Scan for the cell matching the given text and deliver its (x, y) coordinate at center. 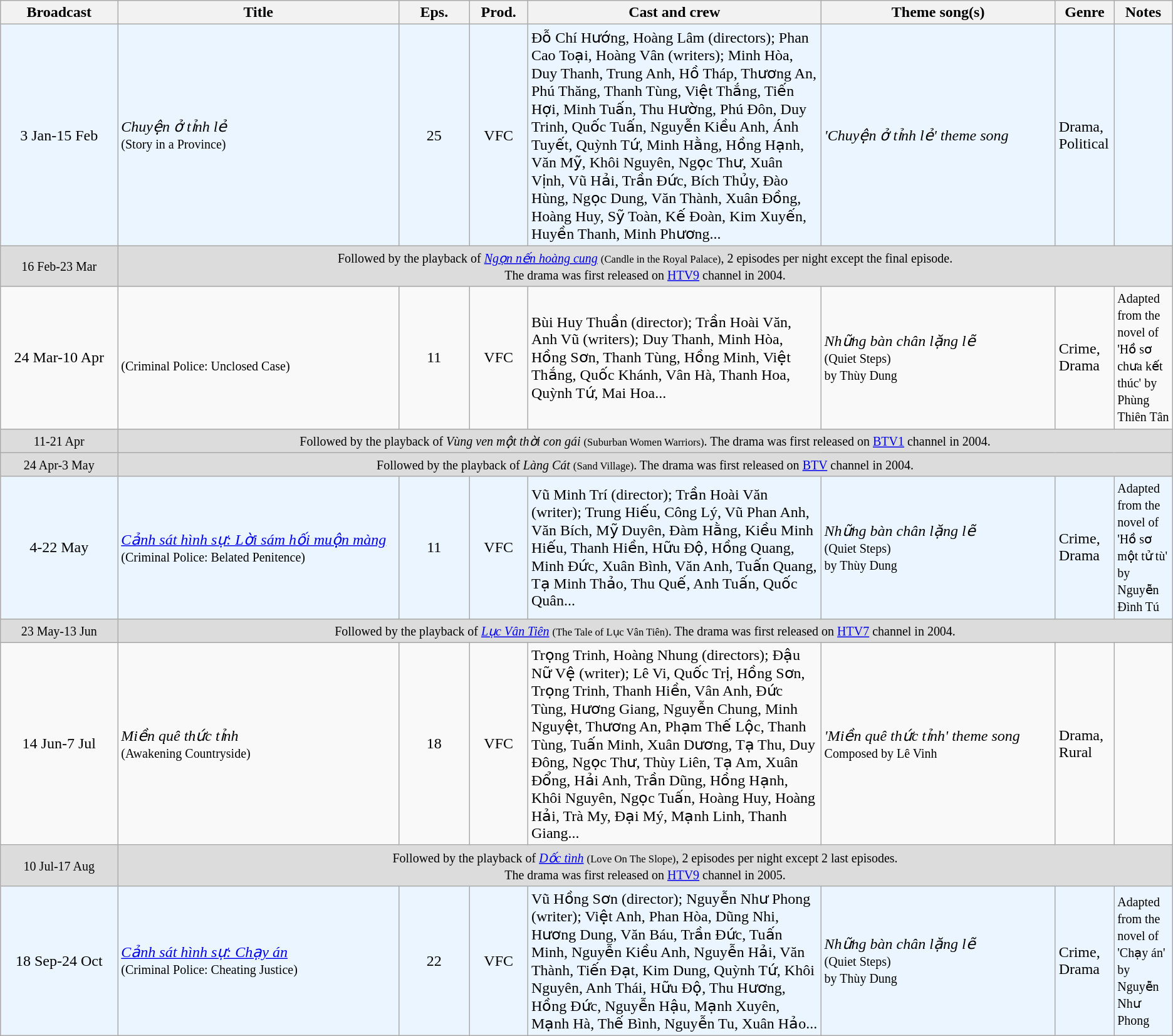
Broadcast (59, 13)
Adapted from the novel of 'Hồ sơ chưa kết thúc' by Phùng Thiên Tân (1144, 357)
Chuyện ở tỉnh lẻ (Story in a Province) (258, 135)
24 Mar-10 Apr (59, 357)
18 (434, 743)
Adapted from the novel of 'Hồ sơ một tử tù' by Nguyễn Đình Tú (1144, 548)
(Criminal Police: Unclosed Case) (258, 357)
23 May-13 Jun (59, 630)
Followed by the playback of Lục Vân Tiên (The Tale of Lục Vân Tiên). The drama was first released on HTV7 channel in 2004. (645, 630)
18 Sep-24 Oct (59, 960)
10 Jul-17 Aug (59, 865)
'Miền quê thức tỉnh' theme songComposed by Lê Vinh (938, 743)
Drama, Political (1085, 135)
Theme song(s) (938, 13)
24 Apr-3 May (59, 464)
Adapted from the novel of 'Chạy án' by Nguyễn Như Phong (1144, 960)
22 (434, 960)
14 Jun-7 Jul (59, 743)
Eps. (434, 13)
Title (258, 13)
Drama, Rural (1085, 743)
Followed by the playback of Vùng ven một thời con gái (Suburban Women Warriors). The drama was first released on BTV1 channel in 2004. (645, 441)
16 Feb-23 Mar (59, 266)
Prod. (499, 13)
Notes (1144, 13)
Cast and crew (674, 13)
Cảnh sát hình sự: Chạy án (Criminal Police: Cheating Justice) (258, 960)
4-22 May (59, 548)
Followed by the playback of Làng Cát (Sand Village). The drama was first released on BTV channel in 2004. (645, 464)
25 (434, 135)
Cảnh sát hình sự: Lời sám hối muộn màng (Criminal Police: Belated Penitence) (258, 548)
Genre (1085, 13)
Miền quê thức tỉnh (Awakening Countryside) (258, 743)
3 Jan-15 Feb (59, 135)
11-21 Apr (59, 441)
'Chuyện ở tỉnh lẻ' theme song (938, 135)
